For the text-containing cell, return its midpoint in [x, y] coordinate format. 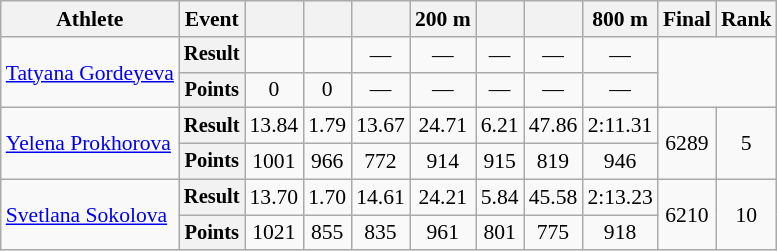
5.84 [500, 197]
6289 [687, 144]
1.70 [327, 197]
Tatyana Gordeyeva [90, 72]
24.71 [443, 126]
800 m [620, 19]
1.79 [327, 126]
918 [620, 233]
914 [443, 162]
47.86 [554, 126]
200 m [443, 19]
6.21 [500, 126]
946 [620, 162]
Athlete [90, 19]
10 [746, 214]
6210 [687, 214]
13.84 [274, 126]
801 [500, 233]
966 [327, 162]
Yelena Prokhorova [90, 144]
45.58 [554, 197]
Event [212, 19]
855 [327, 233]
1001 [274, 162]
Rank [746, 19]
Final [687, 19]
24.21 [443, 197]
Svetlana Sokolova [90, 214]
961 [443, 233]
13.70 [274, 197]
13.67 [380, 126]
835 [380, 233]
2:11.31 [620, 126]
915 [500, 162]
775 [554, 233]
772 [380, 162]
5 [746, 144]
2:13.23 [620, 197]
14.61 [380, 197]
819 [554, 162]
1021 [274, 233]
